Capture the cell that displays the provided text and extract its [x, y] central coordinate. 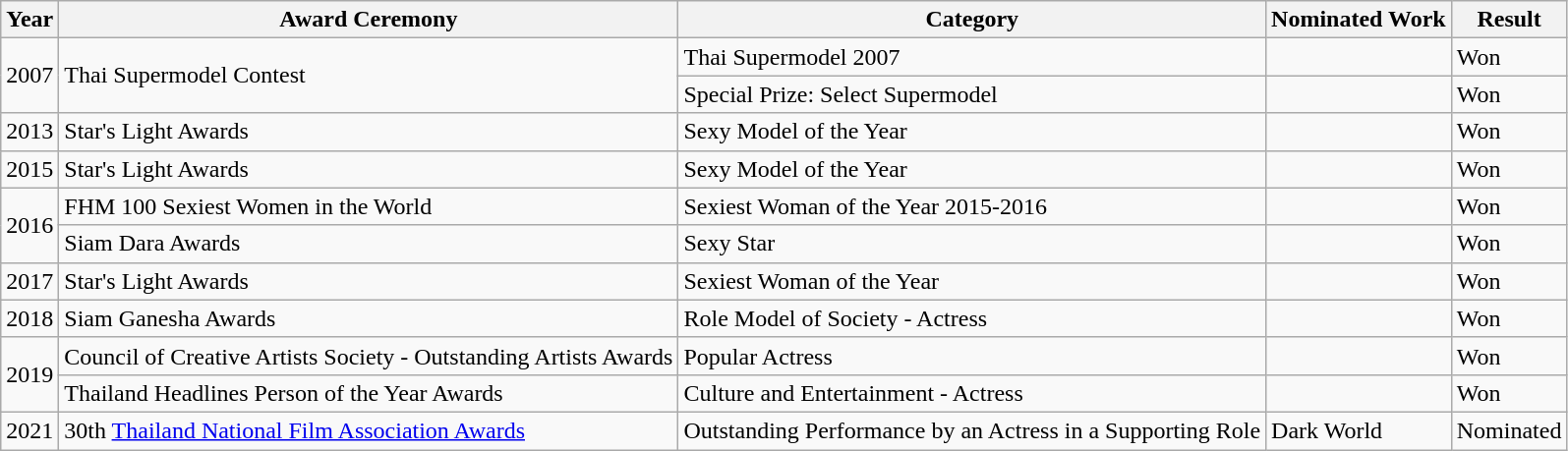
2021 [29, 430]
2017 [29, 281]
Thai Supermodel Contest [369, 76]
Result [1509, 20]
Thai Supermodel 2007 [972, 57]
Nominated Work [1359, 20]
Dark World [1359, 430]
Sexiest Woman of the Year [972, 281]
Sexy Star [972, 244]
Role Model of Society - Actress [972, 318]
Special Prize: Select Supermodel [972, 94]
Council of Creative Artists Society - Outstanding Artists Awards [369, 356]
Thailand Headlines Person of the Year Awards [369, 393]
2018 [29, 318]
30th Thailand National Film Association Awards [369, 430]
2015 [29, 169]
Siam Dara Awards [369, 244]
Year [29, 20]
Culture and Entertainment - Actress [972, 393]
2007 [29, 76]
2016 [29, 225]
FHM 100 Sexiest Women in the World [369, 206]
2019 [29, 374]
Siam Ganesha Awards [369, 318]
Popular Actress [972, 356]
Category [972, 20]
Outstanding Performance by an Actress in a Supporting Role [972, 430]
2013 [29, 132]
Sexiest Woman of the Year 2015-2016 [972, 206]
Award Ceremony [369, 20]
Nominated [1509, 430]
